Identify which cell holds the provided text, then report its [X, Y] central coordinate. 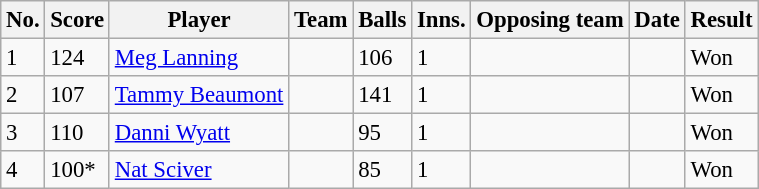
106 [382, 58]
100* [78, 170]
2 [23, 95]
Tammy Beaumont [198, 95]
No. [23, 20]
Danni Wyatt [198, 133]
4 [23, 170]
Team [321, 20]
141 [382, 95]
Inns. [442, 20]
Player [198, 20]
Score [78, 20]
95 [382, 133]
85 [382, 170]
Nat Sciver [198, 170]
107 [78, 95]
Opposing team [550, 20]
124 [78, 58]
Date [657, 20]
3 [23, 133]
110 [78, 133]
Meg Lanning [198, 58]
Balls [382, 20]
Result [722, 20]
